Return the [x, y] coordinate for the center point of the cell that contains the specified text.  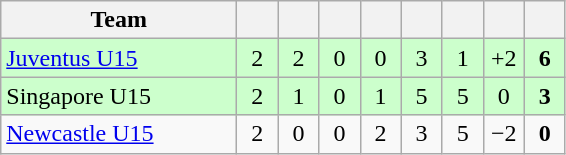
6 [544, 58]
Singapore U15 [119, 96]
+2 [504, 58]
Juventus U15 [119, 58]
−2 [504, 134]
Team [119, 20]
Newcastle U15 [119, 134]
